Pinpoint the cell where the given text exists, returning its (X, Y) midpoint coordinate. 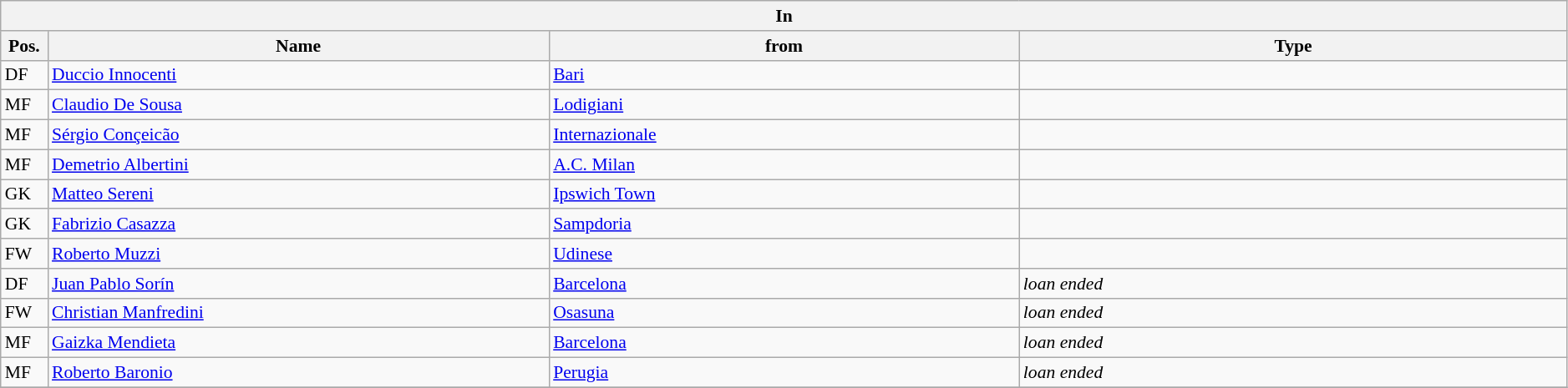
Fabrizio Casazza (298, 224)
Juan Pablo Sorín (298, 284)
Claudio De Sousa (298, 105)
Roberto Baronio (298, 373)
Type (1293, 46)
Demetrio Albertini (298, 164)
Osasuna (784, 313)
Pos. (24, 46)
Lodigiani (784, 105)
Gaizka Mendieta (298, 343)
Perugia (784, 373)
Name (298, 46)
Sampdoria (784, 224)
Duccio Innocenti (298, 75)
Christian Manfredini (298, 313)
from (784, 46)
Roberto Muzzi (298, 254)
Internazionale (784, 135)
Bari (784, 75)
A.C. Milan (784, 164)
Ipswich Town (784, 194)
Matteo Sereni (298, 194)
Udinese (784, 254)
Sérgio Conçeicão (298, 135)
In (784, 16)
